Extract the (X, Y) coordinate from the center of the cell holding the provided text.  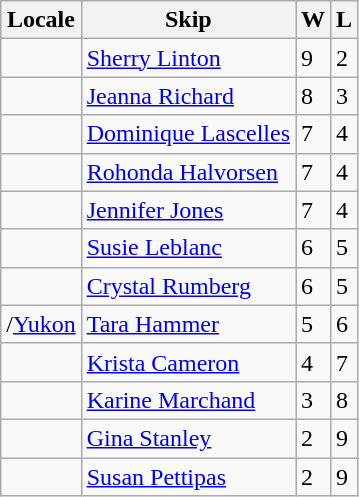
Rohonda Halvorsen (188, 172)
Susie Leblanc (188, 248)
Susan Pettipas (188, 477)
Locale (41, 20)
Karine Marchand (188, 400)
L (344, 20)
Jeanna Richard (188, 96)
Gina Stanley (188, 438)
Sherry Linton (188, 58)
W (314, 20)
Jennifer Jones (188, 210)
Tara Hammer (188, 324)
Krista Cameron (188, 362)
Dominique Lascelles (188, 134)
Skip (188, 20)
Crystal Rumberg (188, 286)
/Yukon (41, 324)
